From the cell containing the given text, extract its center point as [x, y] coordinate. 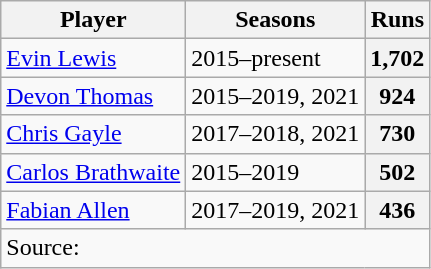
502 [398, 172]
Fabian Allen [94, 210]
2017–2018, 2021 [276, 134]
436 [398, 210]
Seasons [276, 20]
2015–present [276, 58]
Runs [398, 20]
Carlos Brathwaite [94, 172]
1,702 [398, 58]
730 [398, 134]
Evin Lewis [94, 58]
Player [94, 20]
Devon Thomas [94, 96]
Source: [216, 248]
2015–2019, 2021 [276, 96]
924 [398, 96]
2015–2019 [276, 172]
2017–2019, 2021 [276, 210]
Chris Gayle [94, 134]
